Scan for the cell matching the given text and deliver its [X, Y] coordinate at center. 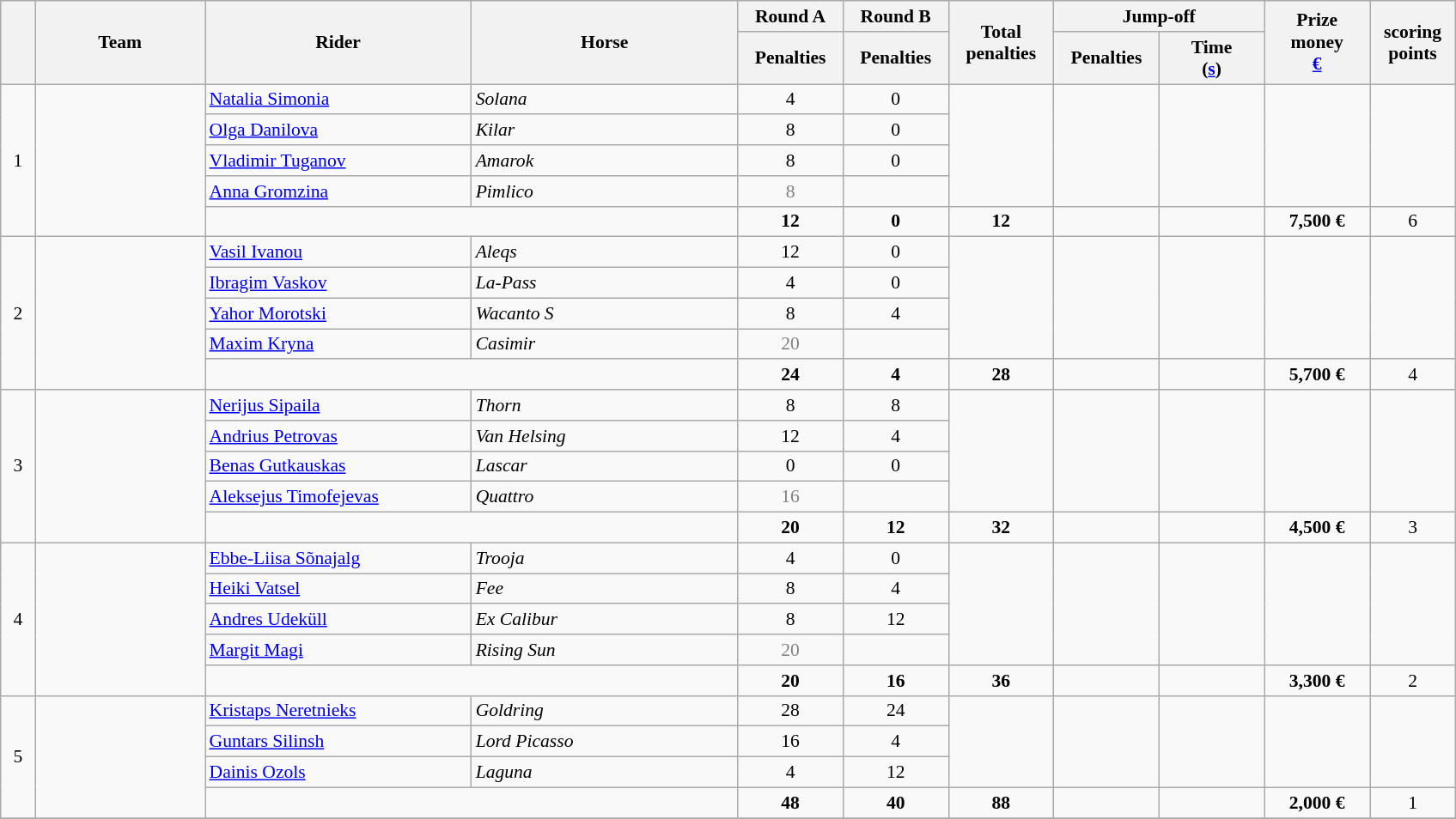
Kilar [605, 130]
Round A [790, 16]
Prizemoney€ [1318, 43]
Andres Udeküll [338, 620]
Goldring [605, 711]
Ex Calibur [605, 620]
Quattro [605, 497]
Horse [605, 43]
Round B [895, 16]
Dainis Ozols [338, 773]
Vasil Ivanou [338, 252]
Van Helsing [605, 436]
Wacanto S [605, 313]
Rider [338, 43]
36 [1002, 681]
Margit Magi [338, 650]
6 [1412, 221]
Ibragim Vaskov [338, 283]
Lascar [605, 466]
3,300 € [1318, 681]
Yahor Morotski [338, 313]
4,500 € [1318, 528]
7,500 € [1318, 221]
Team [120, 43]
Total penalties [1002, 43]
Jump-off [1160, 16]
Nerijus Sipaila [338, 405]
Thorn [605, 405]
Vladimir Tuganov [338, 161]
Olga Danilova [338, 130]
Aleksejus Timofejevas [338, 497]
Laguna [605, 773]
Maxim Kryna [338, 344]
88 [1002, 803]
Aleqs [605, 252]
Kristaps Neretnieks [338, 711]
Ebbe-Liisa Sõnajalg [338, 558]
Natalia Simonia [338, 100]
Rising Sun [605, 650]
5,700 € [1318, 375]
Solana [605, 100]
48 [790, 803]
Guntars Silinsh [338, 742]
40 [895, 803]
32 [1002, 528]
Heiki Vatsel [338, 589]
2,000 € [1318, 803]
Trooja [605, 558]
Fee [605, 589]
Time(s) [1211, 58]
La-Pass [605, 283]
Pimlico [605, 191]
Lord Picasso [605, 742]
Anna Gromzina [338, 191]
scoringpoints [1412, 43]
Andrius Petrovas [338, 436]
Casimir [605, 344]
Amarok [605, 161]
Benas Gutkauskas [338, 466]
5 [18, 756]
